From the cell containing the given text, extract its center point as [x, y] coordinate. 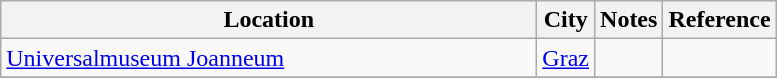
Location [269, 20]
Notes [629, 20]
City [566, 20]
Graz [566, 58]
Reference [720, 20]
Universalmuseum Joanneum [269, 58]
